Detect which cell encompasses the target text, then output its (X, Y) center coordinate. 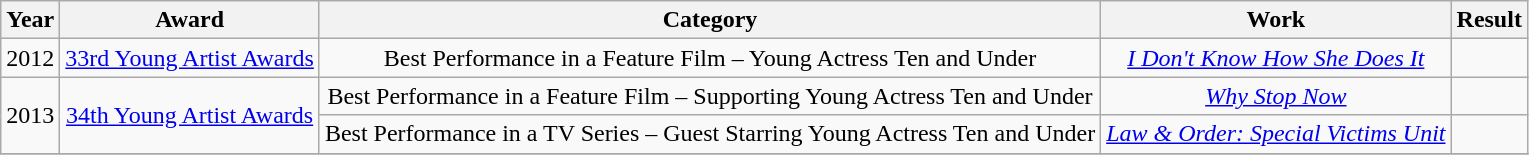
Category (710, 20)
Work (1276, 20)
Best Performance in a TV Series – Guest Starring Young Actress Ten and Under (710, 134)
Best Performance in a Feature Film – Young Actress Ten and Under (710, 58)
Award (190, 20)
2013 (30, 115)
I Don't Know How She Does It (1276, 58)
33rd Young Artist Awards (190, 58)
Result (1489, 20)
Best Performance in a Feature Film – Supporting Young Actress Ten and Under (710, 96)
34th Young Artist Awards (190, 115)
Why Stop Now (1276, 96)
Year (30, 20)
2012 (30, 58)
Law & Order: Special Victims Unit (1276, 134)
